Output the [X, Y] coordinate of the center of the cell containing the given text.  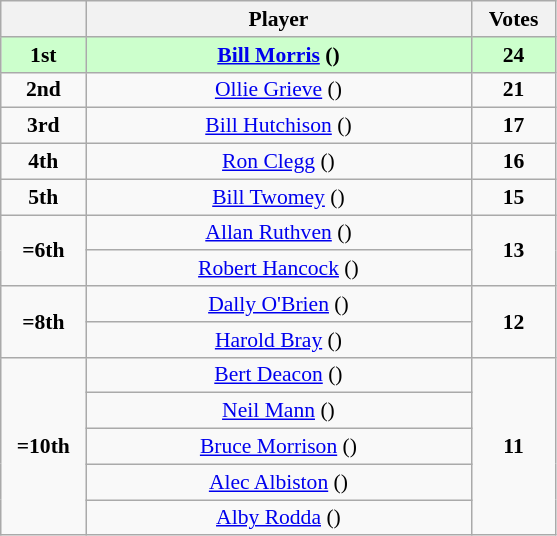
Allan Ruthven () [278, 233]
11 [514, 446]
=6th [44, 250]
=8th [44, 322]
24 [514, 55]
5th [44, 197]
Player [278, 19]
Bill Morris () [278, 55]
Bruce Morrison () [278, 447]
Alby Rodda () [278, 518]
2nd [44, 90]
Votes [514, 19]
3rd [44, 126]
17 [514, 126]
4th [44, 162]
15 [514, 197]
16 [514, 162]
=10th [44, 446]
Neil Mann () [278, 411]
Bill Twomey () [278, 197]
21 [514, 90]
Dally O'Brien () [278, 304]
Ron Clegg () [278, 162]
Ollie Grieve () [278, 90]
Bill Hutchison () [278, 126]
Harold Bray () [278, 340]
Alec Albiston () [278, 482]
Bert Deacon () [278, 375]
12 [514, 322]
13 [514, 250]
1st [44, 55]
Robert Hancock () [278, 269]
